Extract the (x, y) coordinate from the center of the cell holding the provided text.  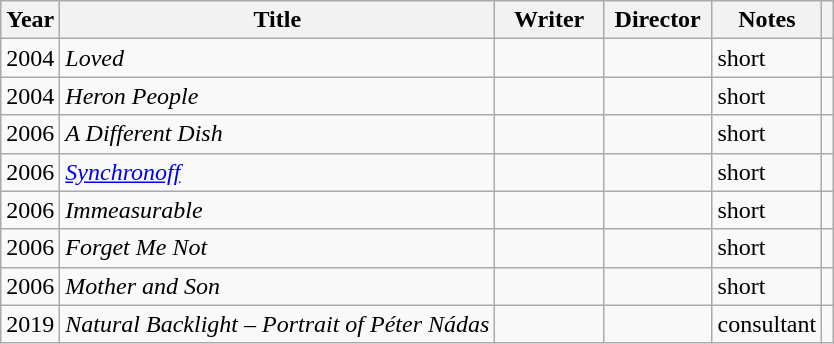
Forget Me Not (278, 248)
A Different Dish (278, 134)
Synchronoff (278, 172)
Heron People (278, 96)
Year (30, 20)
Title (278, 20)
consultant (767, 324)
Notes (767, 20)
2019 (30, 324)
Mother and Son (278, 286)
Director (658, 20)
Loved (278, 58)
Natural Backlight – Portrait of Péter Nádas (278, 324)
Immeasurable (278, 210)
Writer (550, 20)
